Scan for the cell matching the given text and deliver its (X, Y) coordinate at center. 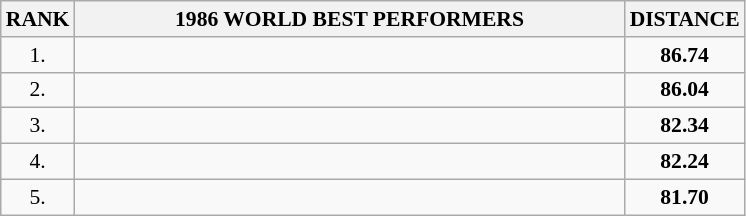
1986 WORLD BEST PERFORMERS (349, 19)
2. (38, 90)
86.04 (685, 90)
1. (38, 55)
82.24 (685, 162)
82.34 (685, 126)
4. (38, 162)
81.70 (685, 197)
RANK (38, 19)
5. (38, 197)
86.74 (685, 55)
3. (38, 126)
DISTANCE (685, 19)
